Capture the cell that displays the provided text and extract its [x, y] central coordinate. 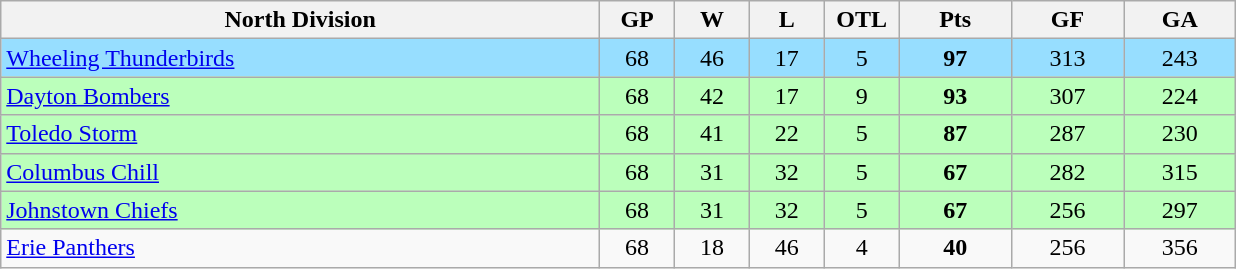
297 [1180, 210]
Toledo Storm [300, 134]
87 [955, 134]
41 [712, 134]
GF [1067, 20]
W [712, 20]
287 [1067, 134]
Pts [955, 20]
9 [862, 96]
4 [862, 248]
North Division [300, 20]
22 [786, 134]
GP [638, 20]
243 [1180, 58]
Erie Panthers [300, 248]
18 [712, 248]
97 [955, 58]
Johnstown Chiefs [300, 210]
307 [1067, 96]
OTL [862, 20]
GA [1180, 20]
315 [1180, 172]
40 [955, 248]
93 [955, 96]
356 [1180, 248]
Columbus Chill [300, 172]
42 [712, 96]
282 [1067, 172]
L [786, 20]
224 [1180, 96]
313 [1067, 58]
Dayton Bombers [300, 96]
230 [1180, 134]
Wheeling Thunderbirds [300, 58]
